Identify which cell holds the provided text, then report its (x, y) central coordinate. 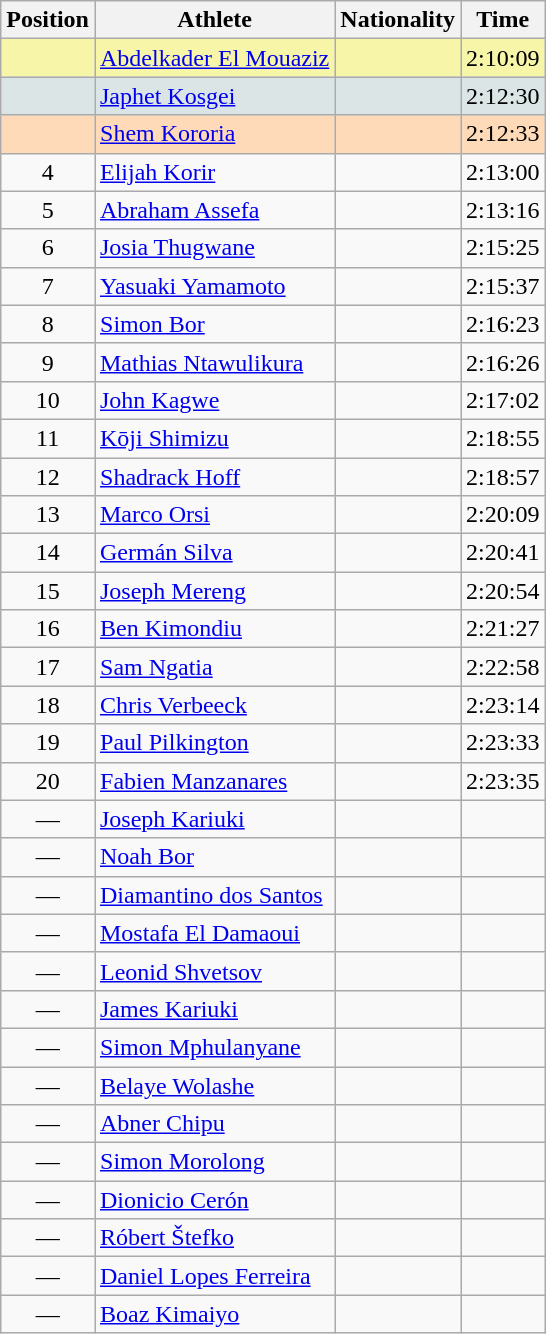
2:20:09 (503, 515)
Dionicio Cerón (214, 1200)
2:18:57 (503, 477)
10 (48, 400)
4 (48, 172)
Fabien Manzanares (214, 781)
Abdelkader El Mouaziz (214, 58)
Japhet Kosgei (214, 96)
Diamantino dos Santos (214, 895)
15 (48, 591)
Marco Orsi (214, 515)
Athlete (214, 20)
7 (48, 286)
16 (48, 629)
Chris Verbeeck (214, 705)
17 (48, 667)
2:15:37 (503, 286)
2:13:16 (503, 210)
Mathias Ntawulikura (214, 362)
Róbert Štefko (214, 1238)
Shadrack Hoff (214, 477)
Paul Pilkington (214, 743)
Abner Chipu (214, 1124)
2:16:26 (503, 362)
Leonid Shvetsov (214, 971)
2:10:09 (503, 58)
2:13:00 (503, 172)
2:15:25 (503, 248)
9 (48, 362)
Elijah Korir (214, 172)
Joseph Mereng (214, 591)
Mostafa El Damaoui (214, 933)
Simon Morolong (214, 1162)
14 (48, 553)
18 (48, 705)
Yasuaki Yamamoto (214, 286)
19 (48, 743)
Josia Thugwane (214, 248)
2:20:54 (503, 591)
13 (48, 515)
2:22:58 (503, 667)
Abraham Assefa (214, 210)
2:23:33 (503, 743)
20 (48, 781)
Joseph Kariuki (214, 819)
2:12:33 (503, 134)
2:12:30 (503, 96)
Sam Ngatia (214, 667)
11 (48, 438)
Germán Silva (214, 553)
2:21:27 (503, 629)
Position (48, 20)
6 (48, 248)
2:18:55 (503, 438)
2:16:23 (503, 324)
Shem Kororia (214, 134)
8 (48, 324)
Simon Mphulanyane (214, 1047)
John Kagwe (214, 400)
Boaz Kimaiyo (214, 1314)
2:20:41 (503, 553)
5 (48, 210)
12 (48, 477)
Kōji Shimizu (214, 438)
Nationality (398, 20)
Noah Bor (214, 857)
2:23:35 (503, 781)
Time (503, 20)
James Kariuki (214, 1009)
Belaye Wolashe (214, 1085)
Daniel Lopes Ferreira (214, 1276)
2:17:02 (503, 400)
Simon Bor (214, 324)
2:23:14 (503, 705)
Ben Kimondiu (214, 629)
